Output the [x, y] coordinate of the center of the cell containing the given text.  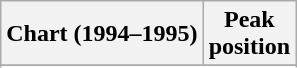
Peakposition [249, 34]
Chart (1994–1995) [102, 34]
